Return the [X, Y] coordinate for the center point of the cell that contains the specified text.  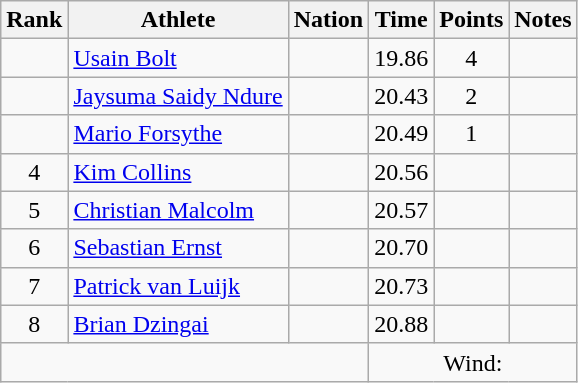
20.88 [402, 324]
Patrick van Luijk [178, 286]
6 [34, 248]
Rank [34, 20]
20.49 [402, 134]
20.56 [402, 172]
Nation [328, 20]
Sebastian Ernst [178, 248]
20.57 [402, 210]
19.86 [402, 58]
Jaysuma Saidy Ndure [178, 96]
2 [472, 96]
Kim Collins [178, 172]
Brian Dzingai [178, 324]
Christian Malcolm [178, 210]
8 [34, 324]
1 [472, 134]
20.43 [402, 96]
Athlete [178, 20]
Mario Forsythe [178, 134]
Wind: [474, 362]
Points [472, 20]
Usain Bolt [178, 58]
Time [402, 20]
20.70 [402, 248]
7 [34, 286]
Notes [543, 20]
20.73 [402, 286]
5 [34, 210]
